Scan for the cell matching the given text and deliver its [x, y] coordinate at center. 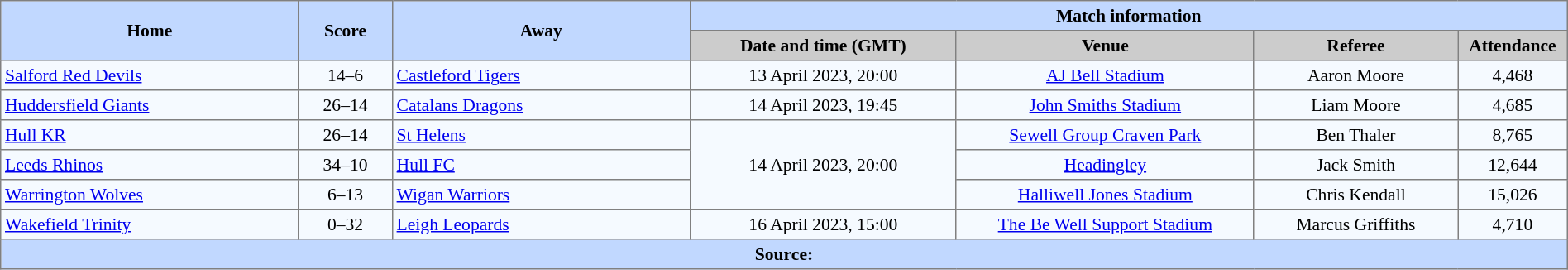
Referee [1355, 46]
Huddersfield Giants [150, 105]
Attendance [1513, 46]
Wigan Warriors [541, 195]
Castleford Tigers [541, 75]
13 April 2023, 20:00 [823, 75]
15,026 [1513, 195]
8,765 [1513, 135]
14 April 2023, 20:00 [823, 165]
34–10 [346, 165]
Hull KR [150, 135]
Leigh Leopards [541, 224]
Ben Thaler [1355, 135]
Aaron Moore [1355, 75]
Headingley [1105, 165]
Away [541, 31]
Catalans Dragons [541, 105]
Sewell Group Craven Park [1105, 135]
4,710 [1513, 224]
AJ Bell Stadium [1105, 75]
Chris Kendall [1355, 195]
Match information [1128, 16]
0–32 [346, 224]
12,644 [1513, 165]
Halliwell Jones Stadium [1105, 195]
6–13 [346, 195]
Salford Red Devils [150, 75]
Warrington Wolves [150, 195]
Hull FC [541, 165]
The Be Well Support Stadium [1105, 224]
Wakefield Trinity [150, 224]
14–6 [346, 75]
Score [346, 31]
Jack Smith [1355, 165]
Home [150, 31]
Venue [1105, 46]
4,468 [1513, 75]
Source: [784, 254]
John Smiths Stadium [1105, 105]
4,685 [1513, 105]
Liam Moore [1355, 105]
Marcus Griffiths [1355, 224]
16 April 2023, 15:00 [823, 224]
Date and time (GMT) [823, 46]
14 April 2023, 19:45 [823, 105]
St Helens [541, 135]
Leeds Rhinos [150, 165]
